Detect which cell encompasses the target text, then output its [X, Y] center coordinate. 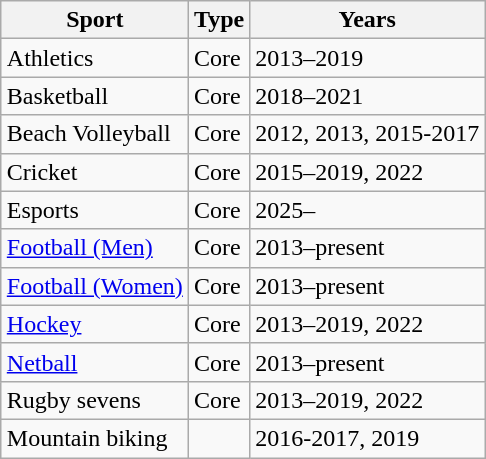
Cricket [94, 172]
Sport [94, 20]
Esports [94, 210]
Football (Men) [94, 248]
2018–2021 [368, 96]
2016-2017, 2019 [368, 438]
Beach Volleyball [94, 134]
Type [218, 20]
Basketball [94, 96]
Athletics [94, 58]
Netball [94, 362]
Years [368, 20]
2013–2019 [368, 58]
Football (Women) [94, 286]
2012, 2013, 2015-2017 [368, 134]
Rugby sevens [94, 400]
2015–2019, 2022 [368, 172]
Mountain biking [94, 438]
Hockey [94, 324]
2025– [368, 210]
